For the text-containing cell, return its midpoint in [x, y] coordinate format. 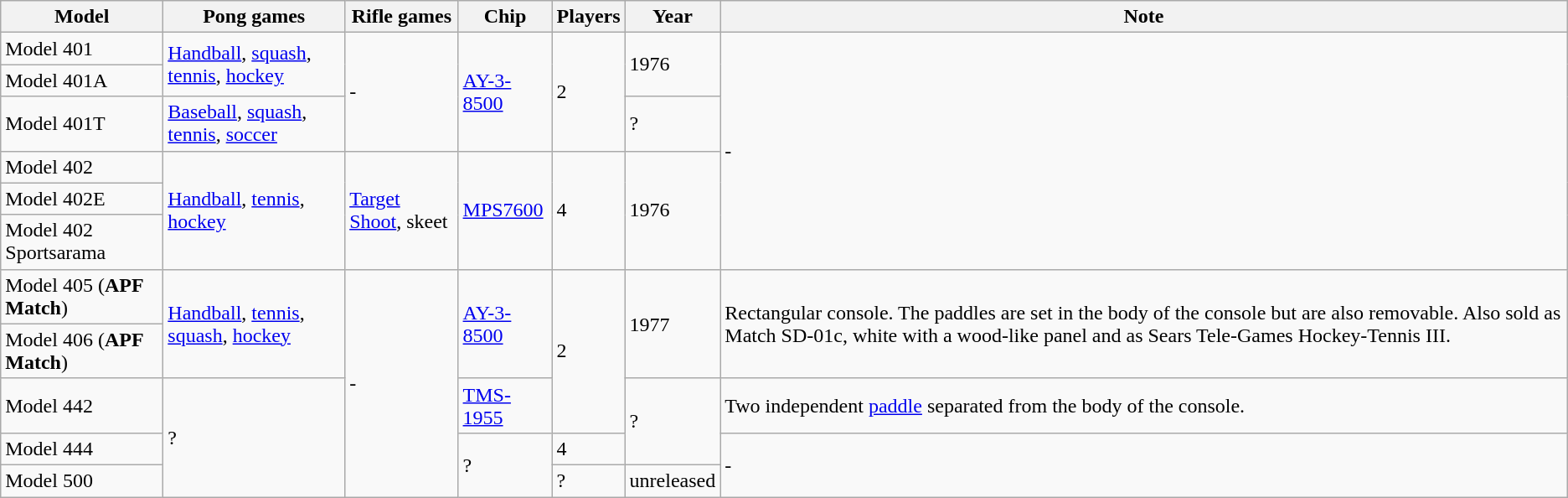
Pong games [255, 17]
MPS7600 [505, 210]
Model 500 [82, 480]
Two independent paddle separated from the body of the console. [1144, 406]
Handball, tennis, hockey [255, 210]
Model 401 [82, 49]
Model [82, 17]
Handball, tennis, squash, hockey [255, 324]
Model 402E [82, 199]
Model 405 (APF Match) [82, 297]
Target Shoot, skeet [402, 210]
Year [673, 17]
Model 406 (APF Match) [82, 350]
1977 [673, 324]
unreleased [673, 480]
Model 444 [82, 449]
Model 442 [82, 406]
Model 401T [82, 124]
Players [588, 17]
Baseball, squash, tennis, soccer [255, 124]
Note [1144, 17]
TMS-1955 [505, 406]
Handball, squash, tennis, hockey [255, 65]
Rifle games [402, 17]
Model 402 [82, 167]
Model 402 Sportsarama [82, 241]
Model 401A [82, 80]
Chip [505, 17]
